From the cell containing the given text, extract its center point as [x, y] coordinate. 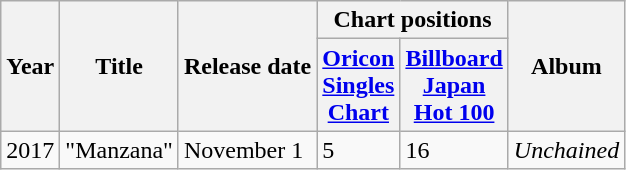
Unchained [566, 150]
November 1 [247, 150]
16 [454, 150]
Album [566, 66]
Year [30, 66]
5 [358, 150]
2017 [30, 150]
BillboardJapanHot 100 [454, 85]
Chart positions [413, 20]
Release date [247, 66]
"Manzana" [120, 150]
OriconSinglesChart [358, 85]
Title [120, 66]
